Extract the (x, y) coordinate from the center of the cell holding the provided text.  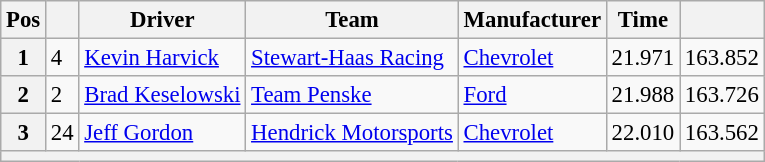
22.010 (642, 133)
163.852 (722, 58)
Pos (24, 20)
21.971 (642, 58)
Driver (162, 20)
Manufacturer (532, 20)
Ford (532, 95)
Brad Keselowski (162, 95)
Stewart-Haas Racing (352, 58)
Time (642, 20)
Team (352, 20)
4 (62, 58)
1 (24, 58)
Kevin Harvick (162, 58)
21.988 (642, 95)
24 (62, 133)
163.726 (722, 95)
Jeff Gordon (162, 133)
Team Penske (352, 95)
163.562 (722, 133)
Hendrick Motorsports (352, 133)
3 (24, 133)
